Identify which cell holds the provided text, then report its (X, Y) central coordinate. 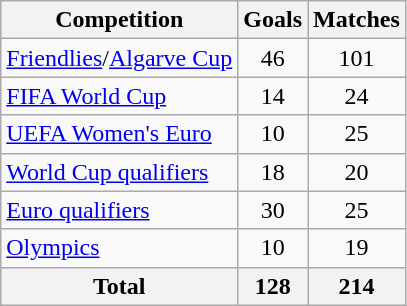
30 (273, 210)
Goals (273, 20)
46 (273, 58)
20 (357, 172)
Friendlies/Algarve Cup (120, 58)
101 (357, 58)
18 (273, 172)
24 (357, 96)
Competition (120, 20)
Matches (357, 20)
UEFA Women's Euro (120, 134)
FIFA World Cup (120, 96)
Total (120, 286)
128 (273, 286)
Olympics (120, 248)
19 (357, 248)
14 (273, 96)
214 (357, 286)
World Cup qualifiers (120, 172)
Euro qualifiers (120, 210)
